Detect which cell encompasses the target text, then output its [x, y] center coordinate. 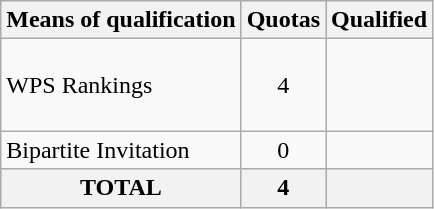
TOTAL [121, 188]
Means of qualification [121, 20]
Bipartite Invitation [121, 150]
0 [283, 150]
WPS Rankings [121, 85]
Quotas [283, 20]
Qualified [380, 20]
